Search for the cell housing the specified text and yield its (X, Y) center coordinate. 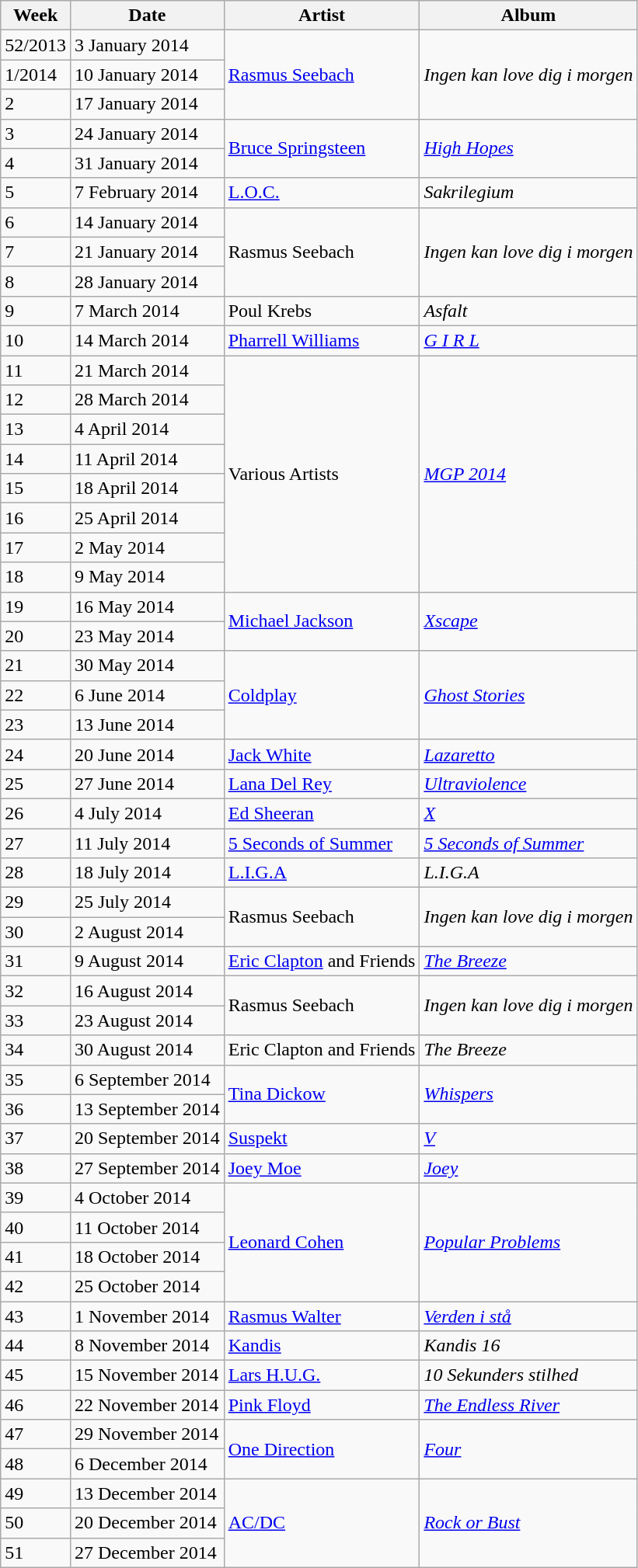
Suspekt (322, 1139)
5 (36, 193)
Poul Krebs (322, 311)
24 (36, 754)
23 May 2014 (147, 636)
4 July 2014 (147, 813)
35 (36, 1080)
14 (36, 459)
24 January 2014 (147, 134)
V (528, 1139)
27 June 2014 (147, 784)
45 (36, 1375)
8 November 2014 (147, 1346)
Coldplay (322, 695)
Week (36, 16)
25 July 2014 (147, 902)
Album (528, 16)
28 (36, 873)
37 (36, 1139)
16 (36, 518)
3 (36, 134)
32 (36, 991)
10 (36, 340)
4 October 2014 (147, 1198)
Xscape (528, 621)
Rock or Bust (528, 1523)
9 (36, 311)
1 November 2014 (147, 1316)
20 September 2014 (147, 1139)
Leonard Cohen (322, 1242)
36 (36, 1109)
9 May 2014 (147, 577)
27 (36, 843)
31 January 2014 (147, 163)
13 (36, 429)
2 August 2014 (147, 932)
4 April 2014 (147, 429)
23 August 2014 (147, 1020)
11 July 2014 (147, 843)
31 (36, 961)
19 (36, 607)
44 (36, 1346)
51 (36, 1552)
6 December 2014 (147, 1464)
MGP 2014 (528, 474)
29 (36, 902)
AC/DC (322, 1523)
26 (36, 813)
Tina Dickow (322, 1094)
9 August 2014 (147, 961)
X (528, 813)
18 July 2014 (147, 873)
43 (36, 1316)
38 (36, 1168)
Bruce Springsteen (322, 148)
27 December 2014 (147, 1552)
Four (528, 1449)
20 June 2014 (147, 754)
13 June 2014 (147, 725)
23 (36, 725)
8 (36, 281)
13 December 2014 (147, 1493)
47 (36, 1434)
Kandis (322, 1346)
11 (36, 370)
7 March 2014 (147, 311)
Joey Moe (322, 1168)
46 (36, 1405)
28 March 2014 (147, 400)
22 (36, 695)
One Direction (322, 1449)
Pharrell Williams (322, 340)
14 January 2014 (147, 222)
18 (36, 577)
12 (36, 400)
42 (36, 1286)
11 April 2014 (147, 459)
High Hopes (528, 148)
Sakrilegium (528, 193)
Ultraviolence (528, 784)
Various Artists (322, 474)
2 May 2014 (147, 548)
20 (36, 636)
40 (36, 1227)
15 November 2014 (147, 1375)
7 (36, 252)
14 March 2014 (147, 340)
29 November 2014 (147, 1434)
4 (36, 163)
Lana Del Rey (322, 784)
Asfalt (528, 311)
Artist (322, 16)
The Endless River (528, 1405)
11 October 2014 (147, 1227)
Verden i stå (528, 1316)
25 April 2014 (147, 518)
Ghost Stories (528, 695)
6 (36, 222)
3 January 2014 (147, 45)
6 September 2014 (147, 1080)
13 September 2014 (147, 1109)
Jack White (322, 754)
30 May 2014 (147, 666)
Popular Problems (528, 1242)
Joey (528, 1168)
28 January 2014 (147, 281)
Date (147, 16)
20 December 2014 (147, 1523)
17 January 2014 (147, 104)
2 (36, 104)
Lars H.U.G. (322, 1375)
Whispers (528, 1094)
Lazaretto (528, 754)
34 (36, 1050)
22 November 2014 (147, 1405)
G I R L (528, 340)
41 (36, 1257)
30 (36, 932)
Kandis 16 (528, 1346)
7 February 2014 (147, 193)
18 October 2014 (147, 1257)
1/2014 (36, 75)
30 August 2014 (147, 1050)
49 (36, 1493)
6 June 2014 (147, 695)
L.O.C. (322, 193)
33 (36, 1020)
10 Sekunders stilhed (528, 1375)
10 January 2014 (147, 75)
25 (36, 784)
27 September 2014 (147, 1168)
39 (36, 1198)
18 April 2014 (147, 488)
15 (36, 488)
21 March 2014 (147, 370)
Ed Sheeran (322, 813)
17 (36, 548)
Pink Floyd (322, 1405)
16 May 2014 (147, 607)
Michael Jackson (322, 621)
25 October 2014 (147, 1286)
21 January 2014 (147, 252)
52/2013 (36, 45)
21 (36, 666)
48 (36, 1464)
16 August 2014 (147, 991)
50 (36, 1523)
Rasmus Walter (322, 1316)
